Scan for the cell matching the given text and deliver its [X, Y] coordinate at center. 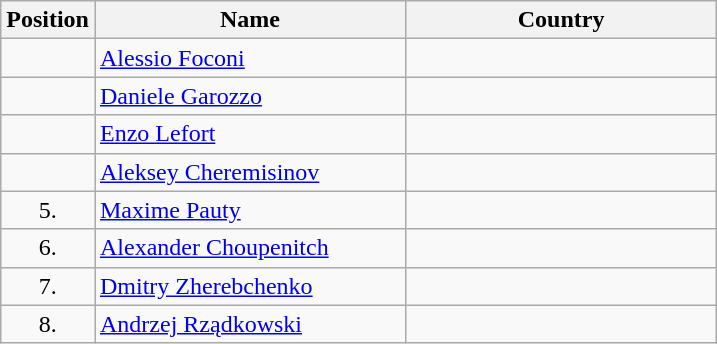
7. [48, 286]
Alexander Choupenitch [250, 248]
Dmitry Zherebchenko [250, 286]
Name [250, 20]
Enzo Lefort [250, 134]
Alessio Foconi [250, 58]
Maxime Pauty [250, 210]
Daniele Garozzo [250, 96]
Andrzej Rządkowski [250, 324]
6. [48, 248]
Aleksey Cheremisinov [250, 172]
Country [562, 20]
5. [48, 210]
Position [48, 20]
8. [48, 324]
